Scan for the cell matching the given text and deliver its (x, y) coordinate at center. 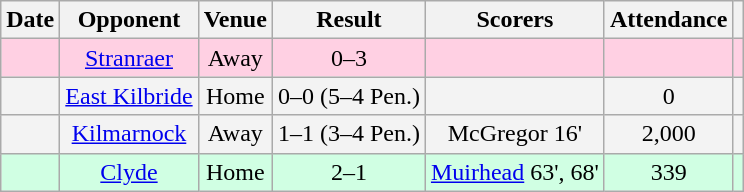
0–3 (348, 58)
Venue (235, 20)
1–1 (3–4 Pen.) (348, 134)
339 (668, 172)
2–1 (348, 172)
Result (348, 20)
East Kilbride (129, 96)
Kilmarnock (129, 134)
Muirhead 63', 68' (514, 172)
Opponent (129, 20)
McGregor 16' (514, 134)
Attendance (668, 20)
2,000 (668, 134)
Scorers (514, 20)
Stranraer (129, 58)
Clyde (129, 172)
0 (668, 96)
0–0 (5–4 Pen.) (348, 96)
Date (30, 20)
